Return the (X, Y) coordinate for the center point of the cell that contains the specified text.  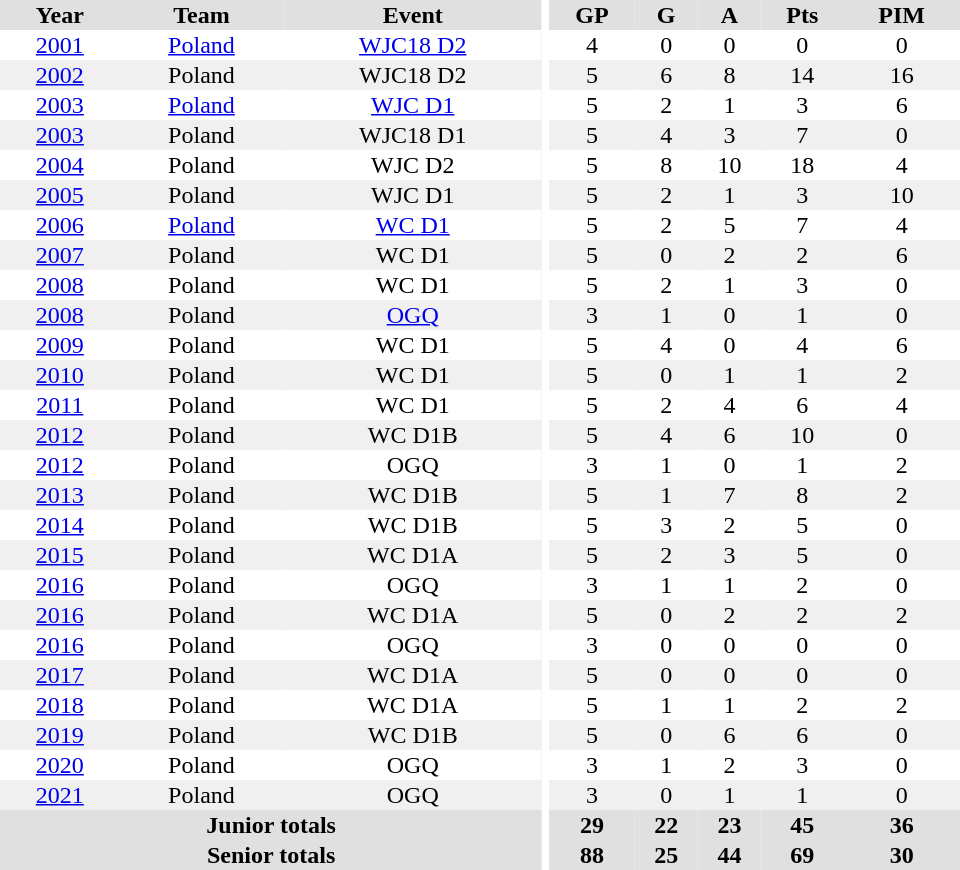
2007 (60, 255)
36 (902, 825)
2020 (60, 765)
2009 (60, 345)
29 (592, 825)
16 (902, 75)
88 (592, 855)
Team (202, 15)
Pts (802, 15)
2002 (60, 75)
Senior totals (271, 855)
44 (730, 855)
A (730, 15)
18 (802, 165)
2019 (60, 735)
GP (592, 15)
2021 (60, 795)
G (666, 15)
Event (412, 15)
69 (802, 855)
2005 (60, 195)
PIM (902, 15)
WJC18 D1 (412, 135)
2004 (60, 165)
2006 (60, 225)
2011 (60, 405)
WJC D2 (412, 165)
23 (730, 825)
Year (60, 15)
Junior totals (271, 825)
22 (666, 825)
2014 (60, 525)
2018 (60, 705)
2013 (60, 495)
2015 (60, 555)
30 (902, 855)
45 (802, 825)
2017 (60, 675)
2001 (60, 45)
25 (666, 855)
2010 (60, 375)
14 (802, 75)
